Locate the cell with the specified text and output its [X, Y] center coordinate. 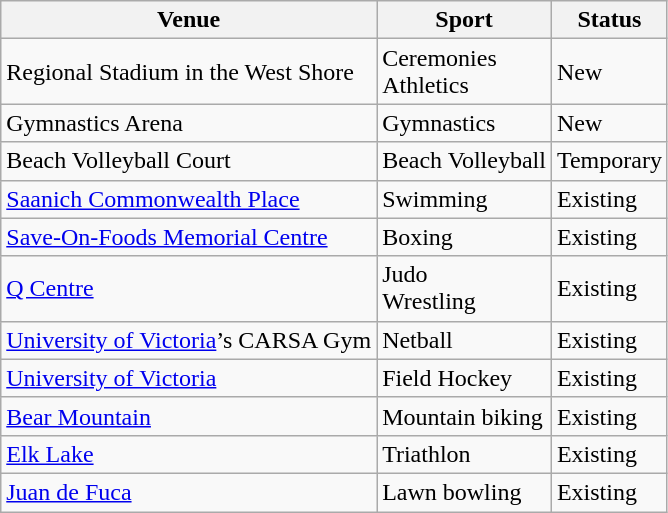
Swimming [464, 199]
Netball [464, 340]
Lawn bowling [464, 492]
Elk Lake [189, 454]
Temporary [609, 161]
Mountain biking [464, 416]
Field Hockey [464, 378]
Saanich Commonwealth Place [189, 199]
Beach Volleyball [464, 161]
Sport [464, 20]
Beach Volleyball Court [189, 161]
JudoWrestling [464, 288]
Bear Mountain [189, 416]
Venue [189, 20]
University of Victoria [189, 378]
Gymnastics Arena [189, 123]
Q Centre [189, 288]
Status [609, 20]
Juan de Fuca [189, 492]
Boxing [464, 237]
Save-On-Foods Memorial Centre [189, 237]
Regional Stadium in the West Shore [189, 72]
Gymnastics [464, 123]
Triathlon [464, 454]
University of Victoria’s CARSA Gym [189, 340]
CeremoniesAthletics [464, 72]
